For the text-containing cell, return its midpoint in [X, Y] coordinate format. 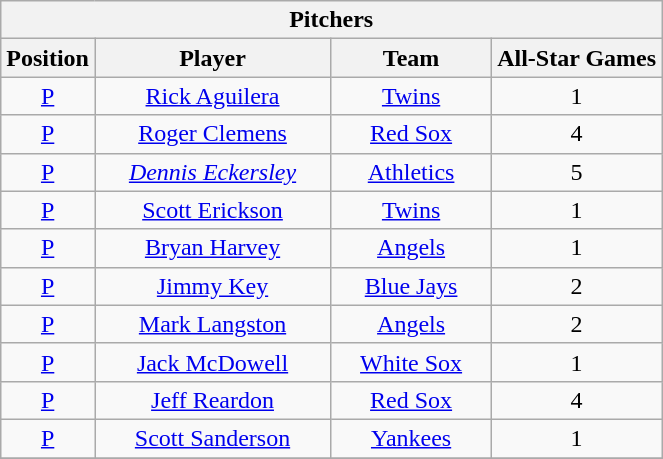
Roger Clemens [212, 134]
5 [577, 172]
Jeff Reardon [212, 400]
Mark Langston [212, 324]
Blue Jays [412, 286]
All-Star Games [577, 58]
Bryan Harvey [212, 248]
Jack McDowell [212, 362]
Dennis Eckersley [212, 172]
Rick Aguilera [212, 96]
Yankees [412, 438]
Scott Erickson [212, 210]
Team [412, 58]
Scott Sanderson [212, 438]
Jimmy Key [212, 286]
Player [212, 58]
Athletics [412, 172]
White Sox [412, 362]
Position [48, 58]
Pitchers [332, 20]
